Locate the cell with the specified text and output its (X, Y) center coordinate. 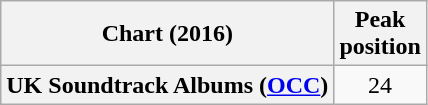
Chart (2016) (168, 34)
UK Soundtrack Albums (OCC) (168, 85)
Peakposition (380, 34)
24 (380, 85)
